Locate the cell with the specified text and output its [x, y] center coordinate. 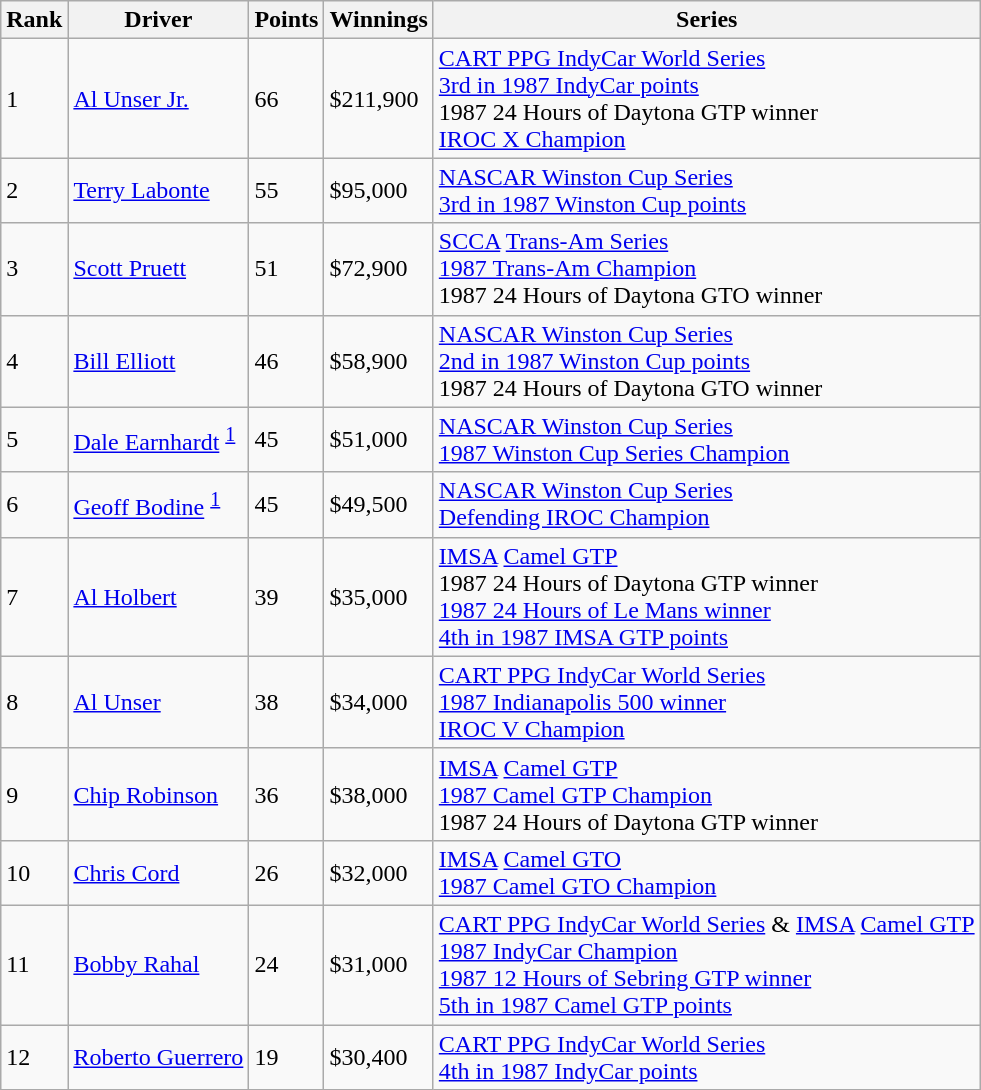
$72,900 [378, 269]
NASCAR Winston Cup Series Defending IROC Champion [706, 504]
10 [34, 872]
CART PPG IndyCar World Series & IMSA Camel GTP1987 IndyCar Champion1987 12 Hours of Sebring GTP winner5th in 1987 Camel GTP points [706, 964]
46 [286, 361]
CART PPG IndyCar World Series3rd in 1987 IndyCar points1987 24 Hours of Daytona GTP winnerIROC X Champion [706, 98]
66 [286, 98]
19 [286, 1056]
55 [286, 190]
2 [34, 190]
36 [286, 794]
IMSA Camel GTP1987 Camel GTP Champion1987 24 Hours of Daytona GTP winner [706, 794]
IMSA Camel GTP1987 24 Hours of Daytona GTP winner1987 24 Hours of Le Mans winner4th in 1987 IMSA GTP points [706, 596]
$211,900 [378, 98]
CART PPG IndyCar World Series4th in 1987 IndyCar points [706, 1056]
8 [34, 702]
Terry Labonte [158, 190]
Scott Pruett [158, 269]
$51,000 [378, 440]
NASCAR Winston Cup Series3rd in 1987 Winston Cup points [706, 190]
7 [34, 596]
24 [286, 964]
$38,000 [378, 794]
26 [286, 872]
$34,000 [378, 702]
4 [34, 361]
$95,000 [378, 190]
$58,900 [378, 361]
CART PPG IndyCar World Series1987 Indianapolis 500 winnerIROC V Champion [706, 702]
Winnings [378, 20]
Rank [34, 20]
6 [34, 504]
Bill Elliott [158, 361]
$49,500 [378, 504]
Bobby Rahal [158, 964]
Chris Cord [158, 872]
NASCAR Winston Cup Series2nd in 1987 Winston Cup points1987 24 Hours of Daytona GTO winner [706, 361]
$31,000 [378, 964]
Geoff Bodine 1 [158, 504]
Roberto Guerrero [158, 1056]
38 [286, 702]
Al Unser [158, 702]
12 [34, 1056]
5 [34, 440]
SCCA Trans-Am Series1987 Trans-Am Champion1987 24 Hours of Daytona GTO winner [706, 269]
$30,400 [378, 1056]
11 [34, 964]
Series [706, 20]
1 [34, 98]
Al Unser Jr. [158, 98]
Driver [158, 20]
51 [286, 269]
Chip Robinson [158, 794]
Al Holbert [158, 596]
9 [34, 794]
39 [286, 596]
$35,000 [378, 596]
Dale Earnhardt 1 [158, 440]
NASCAR Winston Cup Series1987 Winston Cup Series Champion [706, 440]
$32,000 [378, 872]
Points [286, 20]
IMSA Camel GTO1987 Camel GTO Champion [706, 872]
3 [34, 269]
